Identify which cell holds the provided text, then report its (x, y) central coordinate. 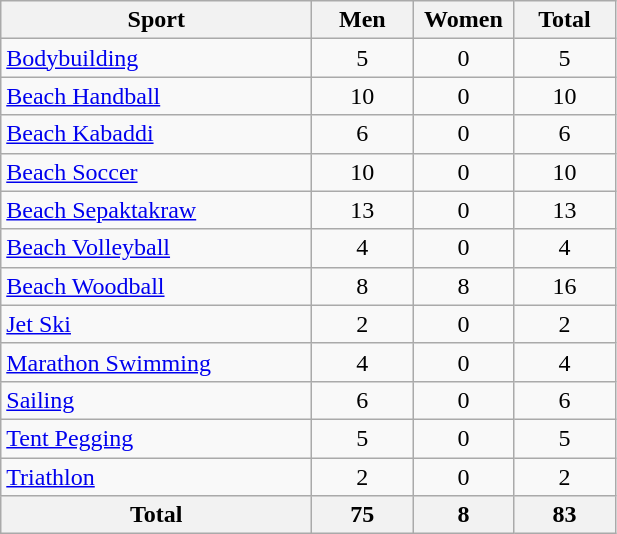
Beach Kabaddi (156, 134)
Bodybuilding (156, 58)
83 (564, 515)
Beach Handball (156, 96)
Sport (156, 20)
Men (362, 20)
Sailing (156, 400)
Beach Volleyball (156, 248)
Tent Pegging (156, 438)
16 (564, 286)
Beach Woodball (156, 286)
Beach Sepaktakraw (156, 210)
Women (464, 20)
Jet Ski (156, 324)
Triathlon (156, 477)
75 (362, 515)
Marathon Swimming (156, 362)
Beach Soccer (156, 172)
